Pinpoint the cell where the given text exists, returning its [X, Y] midpoint coordinate. 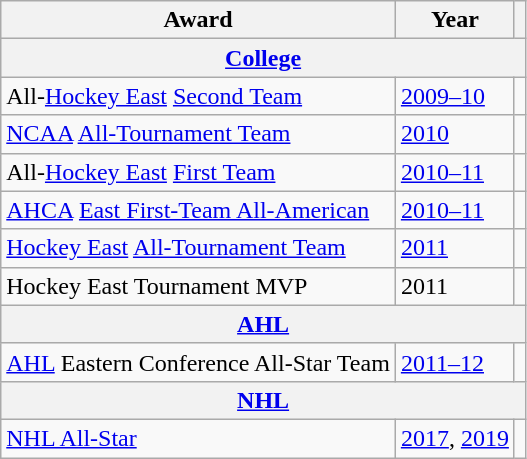
AHL Eastern Conference All-Star Team [198, 362]
Award [198, 20]
College [264, 58]
All-Hockey East First Team [198, 172]
2017, 2019 [454, 438]
2009–10 [454, 96]
Hockey East Tournament MVP [198, 286]
NCAA All-Tournament Team [198, 134]
2011–12 [454, 362]
Hockey East All-Tournament Team [198, 248]
AHL [264, 324]
All-Hockey East Second Team [198, 96]
AHCA East First-Team All-American [198, 210]
NHL All-Star [198, 438]
NHL [264, 400]
Year [454, 20]
2010 [454, 134]
